Detect which cell encompasses the target text, then output its [x, y] center coordinate. 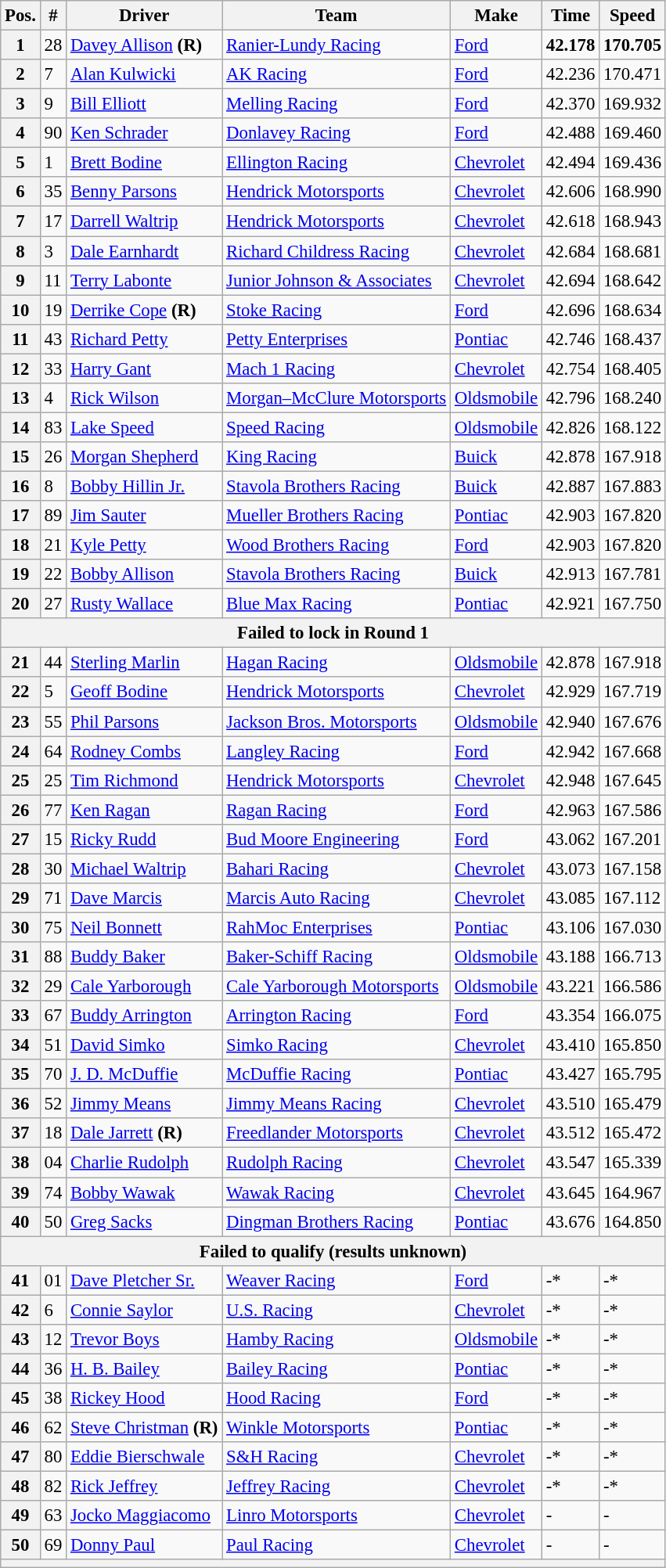
Paul Racing [337, 1545]
Ellington Racing [337, 163]
170.471 [632, 74]
42.887 [570, 486]
Weaver Racing [337, 1280]
Bobby Wawak [144, 1192]
37 [20, 1134]
Richard Childress Racing [337, 251]
Mach 1 Racing [337, 369]
Hagan Racing [337, 663]
42.942 [570, 751]
168.240 [632, 398]
Speed [632, 16]
42.606 [570, 192]
Connie Saylor [144, 1310]
42.746 [570, 339]
Bobby Hillin Jr. [144, 486]
42.963 [570, 810]
168.990 [632, 192]
Rudolph Racing [337, 1163]
167.676 [632, 721]
Donny Paul [144, 1545]
75 [53, 927]
43.221 [570, 987]
2 [20, 74]
167.112 [632, 898]
166.586 [632, 987]
167.750 [632, 604]
43.354 [570, 1016]
Jeffrey Racing [337, 1487]
Pos. [20, 16]
Wawak Racing [337, 1192]
67 [53, 1016]
Kyle Petty [144, 545]
Ken Ragan [144, 810]
168.943 [632, 221]
88 [53, 957]
42.796 [570, 398]
Benny Parsons [144, 192]
Dale Earnhardt [144, 251]
Jackson Bros. Motorsports [337, 721]
Cale Yarborough Motorsports [337, 987]
42.370 [570, 104]
164.850 [632, 1221]
J. D. McDuffie [144, 1074]
Dale Jarrett (R) [144, 1134]
Rick Jeffrey [144, 1487]
Eddie Bierschwale [144, 1457]
Marcis Auto Racing [337, 898]
Trevor Boys [144, 1340]
Jim Sauter [144, 516]
Alan Kulwicki [144, 74]
90 [53, 133]
Jimmy Means Racing [337, 1104]
42.948 [570, 780]
Freedlander Motorsports [337, 1134]
Jocko Maggiacomo [144, 1516]
167.781 [632, 574]
RahMoc Enterprises [337, 927]
23 [20, 721]
49 [20, 1516]
Bill Elliott [144, 104]
Greg Sacks [144, 1221]
Harry Gant [144, 369]
43.410 [570, 1045]
Steve Christman (R) [144, 1427]
166.075 [632, 1016]
20 [20, 604]
42.754 [570, 369]
169.460 [632, 133]
34 [20, 1045]
168.681 [632, 251]
42.178 [570, 45]
168.122 [632, 427]
167.645 [632, 780]
Failed to lock in Round 1 [333, 633]
Ricky Rudd [144, 840]
Team [337, 16]
42.696 [570, 310]
45 [20, 1398]
43.512 [570, 1134]
42.494 [570, 163]
Bailey Racing [337, 1368]
Jimmy Means [144, 1104]
Make [496, 16]
69 [53, 1545]
Brett Bodine [144, 163]
40 [20, 1221]
King Racing [337, 457]
Dingman Brothers Racing [337, 1221]
Melling Racing [337, 104]
Failed to qualify (results unknown) [333, 1251]
167.668 [632, 751]
43.188 [570, 957]
165.850 [632, 1045]
10 [20, 310]
Petty Enterprises [337, 339]
167.586 [632, 810]
167.030 [632, 927]
16 [20, 486]
43.510 [570, 1104]
Bobby Allison [144, 574]
41 [20, 1280]
42.913 [570, 574]
Hamby Racing [337, 1340]
Speed Racing [337, 427]
167.883 [632, 486]
168.634 [632, 310]
42.488 [570, 133]
165.479 [632, 1104]
80 [53, 1457]
168.642 [632, 280]
43.645 [570, 1192]
24 [20, 751]
165.339 [632, 1163]
Dave Marcis [144, 898]
63 [53, 1516]
Donlavey Racing [337, 133]
Phil Parsons [144, 721]
83 [53, 427]
Wood Brothers Racing [337, 545]
167.719 [632, 692]
Langley Racing [337, 751]
Morgan Shepherd [144, 457]
43.106 [570, 927]
Arrington Racing [337, 1016]
52 [53, 1104]
55 [53, 721]
# [53, 16]
43.547 [570, 1163]
42.921 [570, 604]
62 [53, 1427]
43.676 [570, 1221]
Rick Wilson [144, 398]
82 [53, 1487]
Baker-Schiff Racing [337, 957]
89 [53, 516]
166.713 [632, 957]
Bahari Racing [337, 869]
Geoff Bodine [144, 692]
01 [53, 1280]
13 [20, 398]
43.427 [570, 1074]
70 [53, 1074]
Rusty Wallace [144, 604]
Time [570, 16]
McDuffie Racing [337, 1074]
169.436 [632, 163]
Michael Waltrip [144, 869]
42.826 [570, 427]
77 [53, 810]
31 [20, 957]
Hood Racing [337, 1398]
Stoke Racing [337, 310]
Ken Schrader [144, 133]
48 [20, 1487]
64 [53, 751]
167.158 [632, 869]
H. B. Bailey [144, 1368]
164.967 [632, 1192]
42.940 [570, 721]
Charlie Rudolph [144, 1163]
42.684 [570, 251]
42.236 [570, 74]
Lake Speed [144, 427]
169.932 [632, 104]
Driver [144, 16]
Rickey Hood [144, 1398]
S&H Racing [337, 1457]
Sterling Marlin [144, 663]
165.472 [632, 1134]
Tim Richmond [144, 780]
Ranier-Lundy Racing [337, 45]
Richard Petty [144, 339]
Buddy Baker [144, 957]
Neil Bonnett [144, 927]
Dave Pletcher Sr. [144, 1280]
Winkle Motorsports [337, 1427]
42.618 [570, 221]
167.201 [632, 840]
74 [53, 1192]
14 [20, 427]
168.437 [632, 339]
Linro Motorsports [337, 1516]
Junior Johnson & Associates [337, 280]
170.705 [632, 45]
39 [20, 1192]
Simko Racing [337, 1045]
Rodney Combs [144, 751]
51 [53, 1045]
Cale Yarborough [144, 987]
David Simko [144, 1045]
168.405 [632, 369]
Ragan Racing [337, 810]
42.694 [570, 280]
71 [53, 898]
U.S. Racing [337, 1310]
42 [20, 1310]
Davey Allison (R) [144, 45]
42.929 [570, 692]
165.795 [632, 1074]
Buddy Arrington [144, 1016]
04 [53, 1163]
43.085 [570, 898]
Morgan–McClure Motorsports [337, 398]
Terry Labonte [144, 280]
43.073 [570, 869]
46 [20, 1427]
AK Racing [337, 74]
43.062 [570, 840]
47 [20, 1457]
Blue Max Racing [337, 604]
Derrike Cope (R) [144, 310]
32 [20, 987]
Darrell Waltrip [144, 221]
Mueller Brothers Racing [337, 516]
Bud Moore Engineering [337, 840]
